For the text-containing cell, return its midpoint in (x, y) coordinate format. 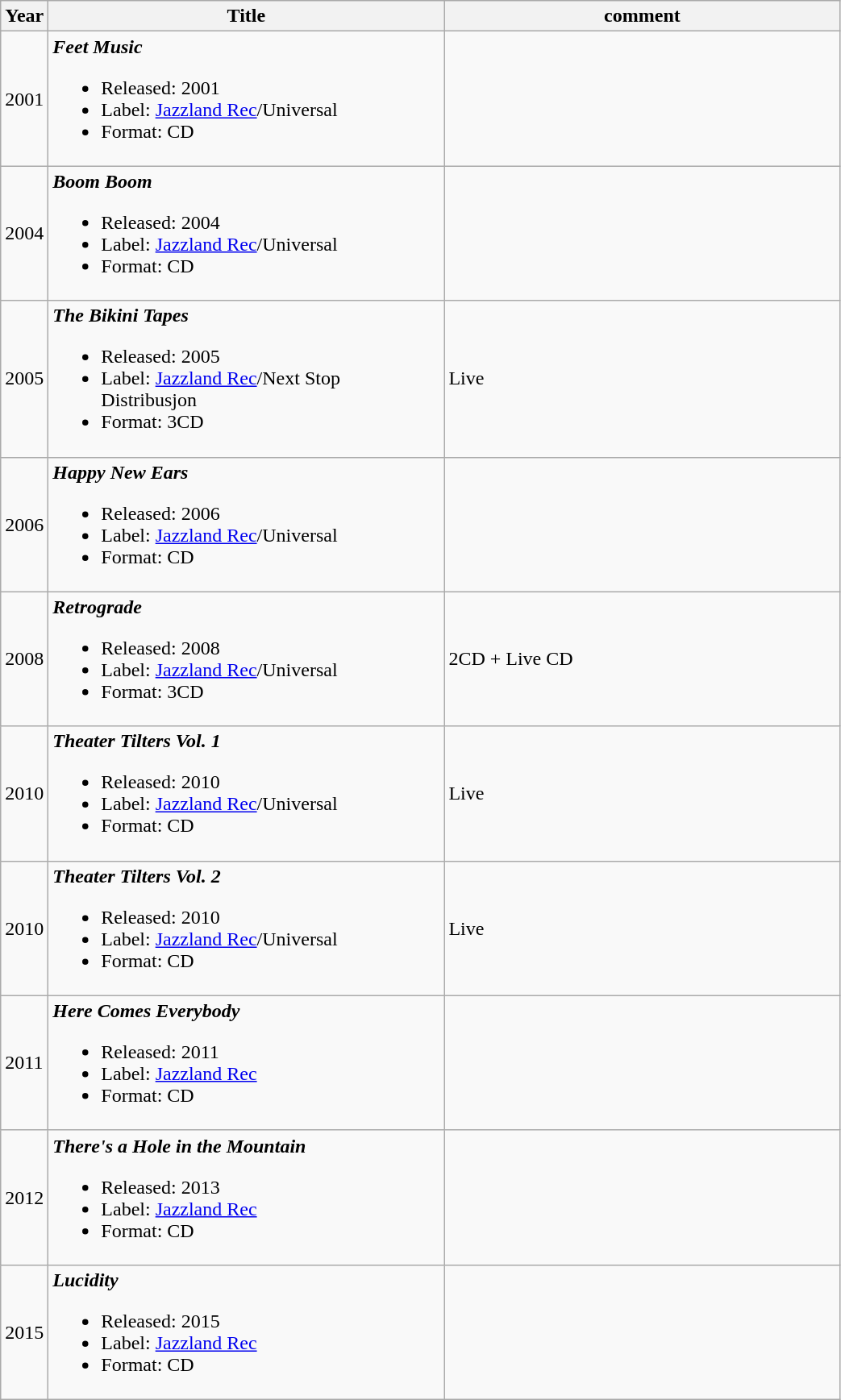
Here Comes EverybodyReleased: 2011Label: Jazzland Rec Format: CD (247, 1062)
2004 (24, 234)
Feet MusicReleased: 2001Label: Jazzland Rec/Universal Format: CD (247, 98)
There's a Hole in the MountainReleased: 2013Label: Jazzland Rec Format: CD (247, 1198)
Boom BoomReleased: 2004Label: Jazzland Rec/Universal Format: CD (247, 234)
2012 (24, 1198)
Theater Tilters Vol. 2Released: 2010Label: Jazzland Rec/Universal Format: CD (247, 928)
2001 (24, 98)
2CD + Live CD (642, 659)
2015 (24, 1331)
Theater Tilters Vol. 1Released: 2010Label: Jazzland Rec/UniversalFormat: CD (247, 793)
LucidityReleased: 2015Label: Jazzland Rec Format: CD (247, 1331)
Title (247, 16)
comment (642, 16)
RetrogradeReleased: 2008Label: Jazzland Rec/Universal Format: 3CD (247, 659)
The Bikini TapesReleased: 2005Label: Jazzland Rec/Next Stop Distribusjon Format: 3CD (247, 379)
2011 (24, 1062)
Happy New EarsReleased: 2006Label: Jazzland Rec/Universal Format: CD (247, 524)
2008 (24, 659)
2005 (24, 379)
2006 (24, 524)
Year (24, 16)
